Return the (X, Y) coordinate for the center point of the cell that contains the specified text.  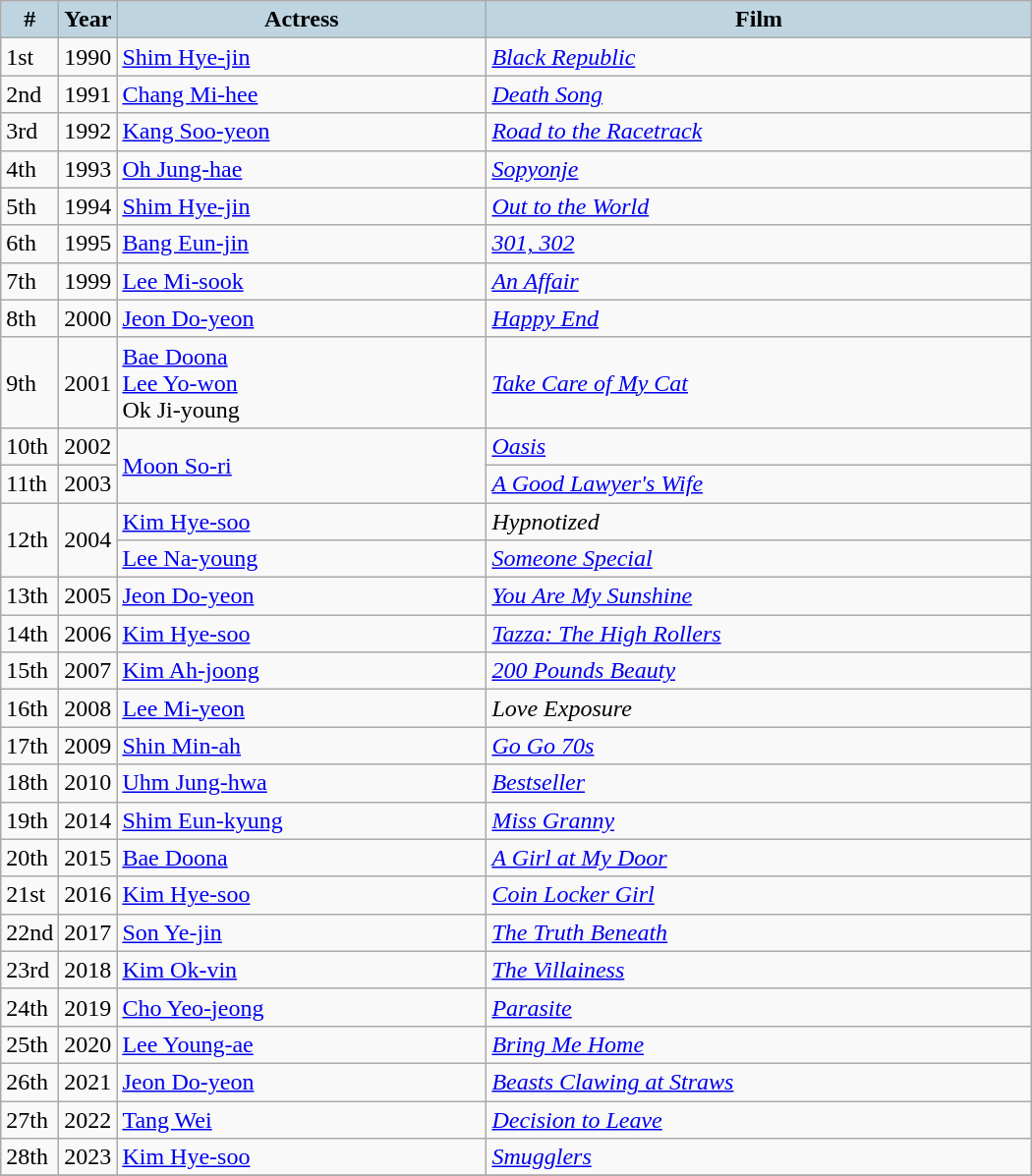
Parasite (759, 1007)
Year (88, 20)
2004 (88, 540)
28th (29, 1157)
2008 (88, 708)
200 Pounds Beauty (759, 671)
16th (29, 708)
23rd (29, 970)
Take Care of My Cat (759, 382)
10th (29, 446)
2010 (88, 783)
2023 (88, 1157)
Actress (302, 20)
27th (29, 1119)
Bestseller (759, 783)
2014 (88, 820)
2021 (88, 1082)
Someone Special (759, 559)
2003 (88, 483)
Happy End (759, 318)
2022 (88, 1119)
21st (29, 895)
22nd (29, 932)
Chang Mi-hee (302, 94)
Out to the World (759, 206)
Black Republic (759, 57)
Oh Jung-hae (302, 169)
Bring Me Home (759, 1044)
2nd (29, 94)
2007 (88, 671)
Tang Wei (302, 1119)
Bae Doona (302, 858)
Love Exposure (759, 708)
Miss Granny (759, 820)
Go Go 70s (759, 746)
25th (29, 1044)
1992 (88, 132)
6th (29, 244)
7th (29, 281)
Kang Soo-yeon (302, 132)
Shim Eun-kyung (302, 820)
The Truth Beneath (759, 932)
1990 (88, 57)
2006 (88, 634)
2017 (88, 932)
Kim Ah-joong (302, 671)
Cho Yeo-jeong (302, 1007)
Death Song (759, 94)
26th (29, 1082)
Uhm Jung-hwa (302, 783)
A Good Lawyer's Wife (759, 483)
Lee Mi-sook (302, 281)
15th (29, 671)
11th (29, 483)
2019 (88, 1007)
Bang Eun-jin (302, 244)
An Affair (759, 281)
2000 (88, 318)
# (29, 20)
3rd (29, 132)
2015 (88, 858)
Shin Min-ah (302, 746)
Beasts Clawing at Straws (759, 1082)
Tazza: The High Rollers (759, 634)
You Are My Sunshine (759, 596)
Coin Locker Girl (759, 895)
Son Ye-jin (302, 932)
Lee Mi-yeon (302, 708)
Moon So-ri (302, 465)
A Girl at My Door (759, 858)
Lee Young-ae (302, 1044)
5th (29, 206)
2020 (88, 1044)
8th (29, 318)
Hypnotized (759, 522)
19th (29, 820)
13th (29, 596)
2016 (88, 895)
Lee Na-young (302, 559)
20th (29, 858)
24th (29, 1007)
2009 (88, 746)
Smugglers (759, 1157)
1994 (88, 206)
2001 (88, 382)
2005 (88, 596)
17th (29, 746)
12th (29, 540)
Bae Doona Lee Yo-won Ok Ji-young (302, 382)
Sopyonje (759, 169)
18th (29, 783)
1993 (88, 169)
Decision to Leave (759, 1119)
Oasis (759, 446)
301, 302 (759, 244)
The Villainess (759, 970)
2002 (88, 446)
Kim Ok-vin (302, 970)
1995 (88, 244)
9th (29, 382)
1st (29, 57)
1991 (88, 94)
1999 (88, 281)
Road to the Racetrack (759, 132)
14th (29, 634)
Film (759, 20)
2018 (88, 970)
4th (29, 169)
